Provide the [X, Y] coordinate of the cell's center where the given text is located.  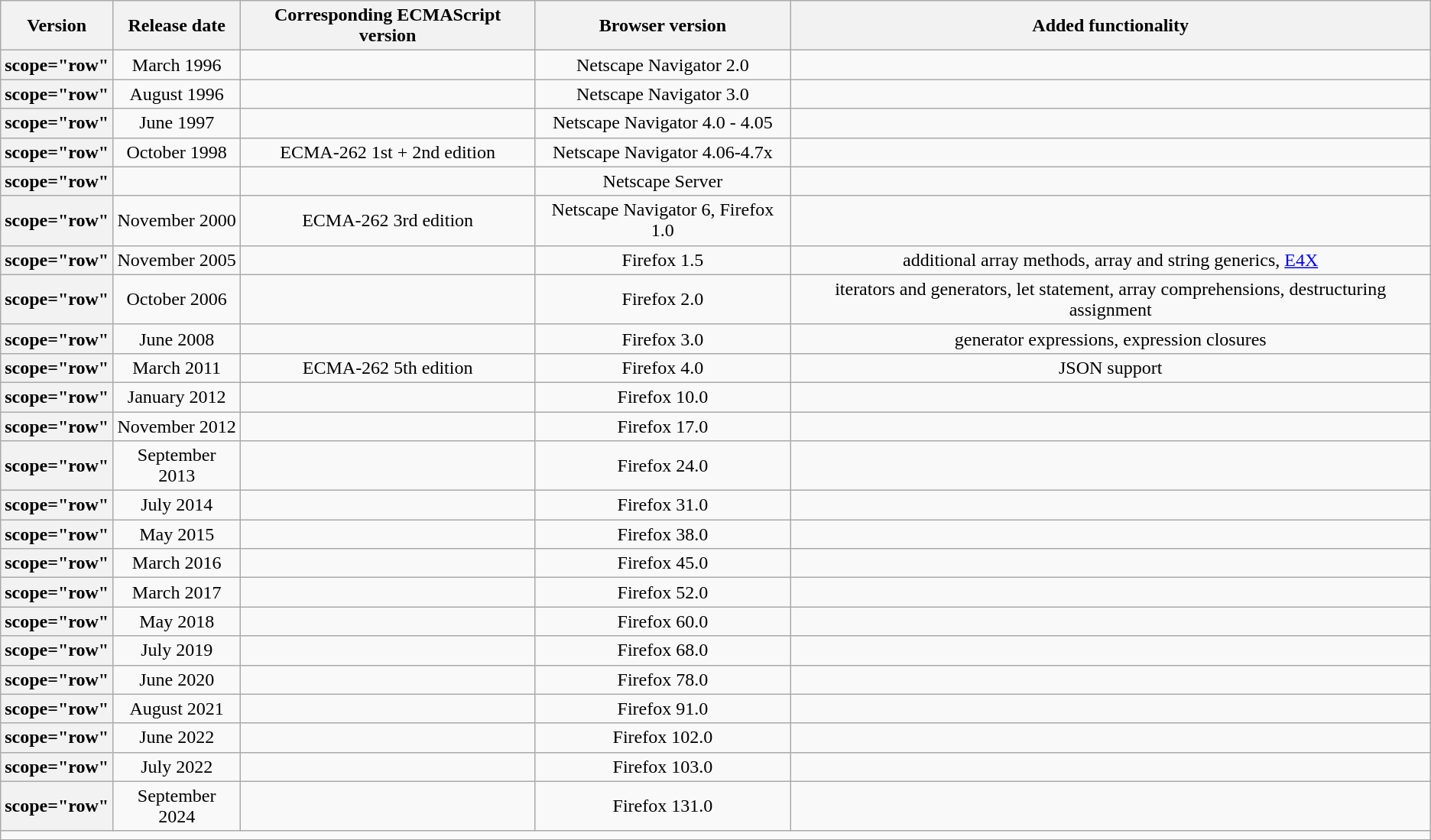
Firefox 131.0 [664, 806]
Firefox 68.0 [664, 650]
Netscape Navigator 4.0 - 4.05 [664, 123]
Added functionality [1110, 26]
September 2024 [177, 806]
Version [57, 26]
August 2021 [177, 709]
June 1997 [177, 123]
Firefox 45.0 [664, 563]
June 2008 [177, 339]
July 2019 [177, 650]
Browser version [664, 26]
Firefox 10.0 [664, 397]
Firefox 17.0 [664, 426]
March 1996 [177, 65]
November 2005 [177, 260]
generator expressions, expression closures [1110, 339]
May 2015 [177, 534]
ECMA-262 3rd edition [388, 220]
March 2017 [177, 592]
Firefox 2.0 [664, 300]
Release date [177, 26]
Firefox 24.0 [664, 466]
May 2018 [177, 621]
July 2014 [177, 505]
March 2016 [177, 563]
September 2013 [177, 466]
Firefox 103.0 [664, 767]
Firefox 1.5 [664, 260]
Firefox 60.0 [664, 621]
Firefox 78.0 [664, 679]
Corresponding ECMAScript version [388, 26]
Netscape Navigator 6, Firefox 1.0 [664, 220]
JSON support [1110, 368]
Firefox 91.0 [664, 709]
Netscape Navigator 4.06-4.7x [664, 152]
October 1998 [177, 152]
August 1996 [177, 94]
ECMA-262 5th edition [388, 368]
November 2000 [177, 220]
March 2011 [177, 368]
July 2022 [177, 767]
Netscape Server [664, 181]
June 2020 [177, 679]
January 2012 [177, 397]
Netscape Navigator 3.0 [664, 94]
Firefox 31.0 [664, 505]
iterators and generators, let statement, array comprehensions, destructuring assignment [1110, 300]
November 2012 [177, 426]
ECMA-262 1st + 2nd edition [388, 152]
October 2006 [177, 300]
Firefox 52.0 [664, 592]
June 2022 [177, 738]
Firefox 4.0 [664, 368]
Netscape Navigator 2.0 [664, 65]
Firefox 38.0 [664, 534]
Firefox 3.0 [664, 339]
Firefox 102.0 [664, 738]
additional array methods, array and string generics, E4X [1110, 260]
